Search for the cell housing the specified text and yield its [x, y] center coordinate. 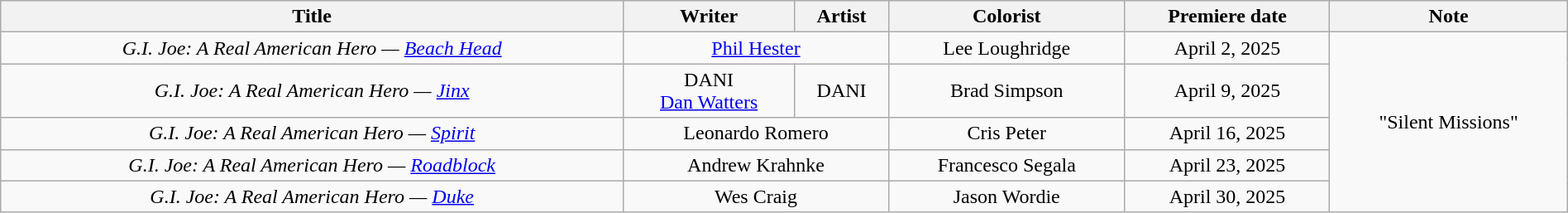
April 2, 2025 [1227, 48]
G.I. Joe: A Real American Hero — Beach Head [313, 48]
April 9, 2025 [1227, 91]
Writer [710, 17]
Andrew Krahnke [756, 165]
G.I. Joe: A Real American Hero — Spirit [313, 133]
April 23, 2025 [1227, 165]
Wes Craig [756, 196]
Premiere date [1227, 17]
Note [1449, 17]
DANIDan Watters [710, 91]
Title [313, 17]
"Silent Missions" [1449, 123]
G.I. Joe: A Real American Hero — Roadblock [313, 165]
Francesco Segala [1006, 165]
Colorist [1006, 17]
April 16, 2025 [1227, 133]
DANI [842, 91]
Artist [842, 17]
Brad Simpson [1006, 91]
G.I. Joe: A Real American Hero — Jinx [313, 91]
Lee Loughridge [1006, 48]
Phil Hester [756, 48]
Leonardo Romero [756, 133]
April 30, 2025 [1227, 196]
Cris Peter [1006, 133]
G.I. Joe: A Real American Hero — Duke [313, 196]
Jason Wordie [1006, 196]
